Return the [x, y] coordinate for the center point of the cell that contains the specified text.  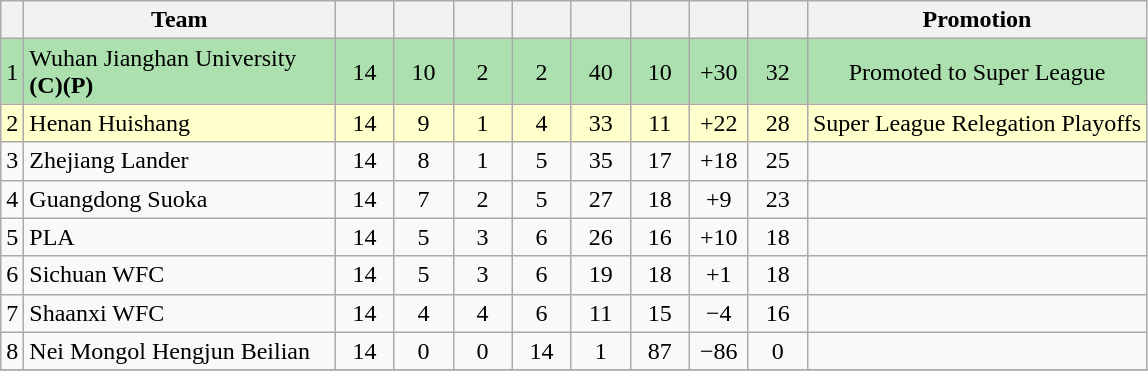
9 [424, 123]
25 [778, 161]
15 [660, 313]
33 [600, 123]
Guangdong Suoka [180, 199]
26 [600, 237]
+30 [718, 72]
35 [600, 161]
27 [600, 199]
17 [660, 161]
+1 [718, 275]
Zhejiang Lander [180, 161]
Team [180, 20]
Henan Huishang [180, 123]
32 [778, 72]
19 [600, 275]
40 [600, 72]
Wuhan Jianghan University (C)(P) [180, 72]
Promotion [976, 20]
Nei Mongol Hengjun Beilian [180, 351]
−86 [718, 351]
Promoted to Super League [976, 72]
+22 [718, 123]
−4 [718, 313]
28 [778, 123]
+18 [718, 161]
PLA [180, 237]
Sichuan WFC [180, 275]
+9 [718, 199]
Shaanxi WFC [180, 313]
+10 [718, 237]
Super League Relegation Playoffs [976, 123]
87 [660, 351]
23 [778, 199]
